Locate the cell with the specified text and output its [x, y] center coordinate. 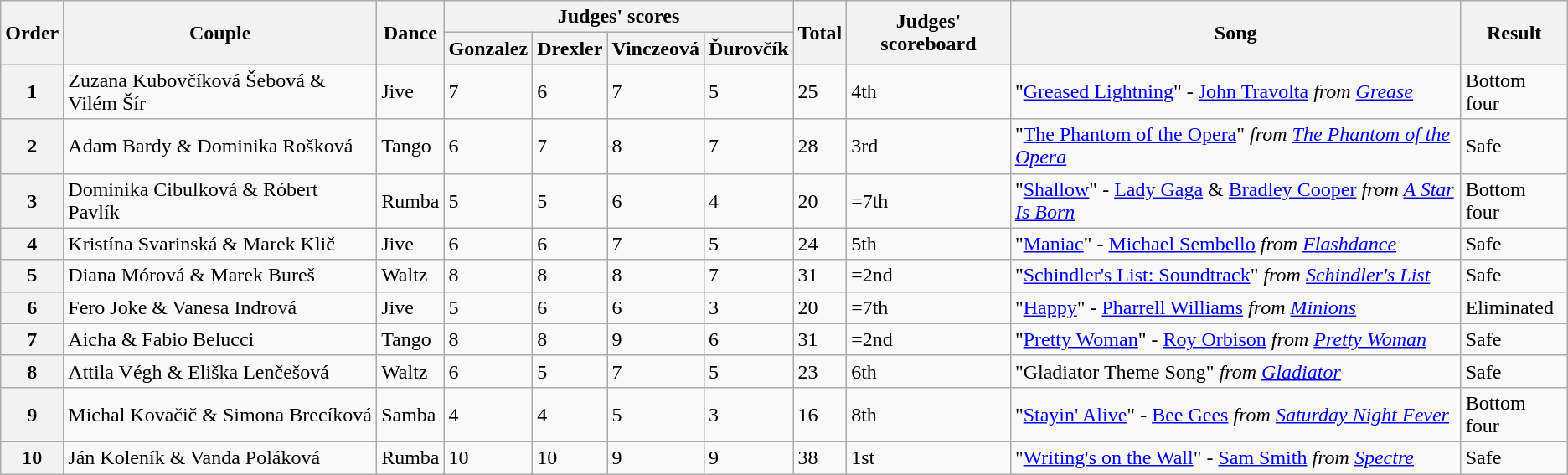
Ján Koleník & Vanda Poláková [220, 457]
Diana Mórová & Marek Bureš [220, 276]
"Gladiator Theme Song" from Gladiator [1235, 371]
Song [1235, 33]
25 [820, 92]
Dominika Cibulková & Róbert Pavlík [220, 201]
Couple [220, 33]
Kristína Svarinská & Marek Klič [220, 244]
24 [820, 244]
Zuzana Kubovčíková Šebová & Vilém Šír [220, 92]
"Maniac" - Michael Sembello from Flashdance [1235, 244]
Dance [410, 33]
Drexler [570, 49]
Gonzalez [488, 49]
"Schindler's List: Soundtrack" from Schindler's List [1235, 276]
Samba [410, 414]
1 [32, 92]
"Writing's on the Wall" - Sam Smith from Spectre [1235, 457]
Judges' scoreboard [929, 33]
Total [820, 33]
Vinczeová [655, 49]
Ďurovčík [749, 49]
5th [929, 244]
Adam Bardy & Dominika Rošková [220, 146]
"Pretty Woman" - Roy Orbison from Pretty Woman [1235, 339]
Michal Kovačič & Simona Brecíková [220, 414]
"Greased Lightning" - John Travolta from Grease [1235, 92]
6th [929, 371]
3rd [929, 146]
38 [820, 457]
Judges' scores [618, 17]
"Stayin' Alive" - Bee Gees from Saturday Night Fever [1235, 414]
Attila Végh & Eliška Lenčešová [220, 371]
23 [820, 371]
"Happy" - Pharrell Williams from Minions [1235, 307]
"The Phantom of the Opera" from The Phantom of the Opera [1235, 146]
Order [32, 33]
Result [1514, 33]
2 [32, 146]
Eliminated [1514, 307]
8th [929, 414]
16 [820, 414]
28 [820, 146]
1st [929, 457]
"Shallow" - Lady Gaga & Bradley Cooper from A Star Is Born [1235, 201]
Fero Joke & Vanesa Indrová [220, 307]
Aicha & Fabio Belucci [220, 339]
4th [929, 92]
